Find where the given text appears and provide that cell's center as [X, Y] coordinate. 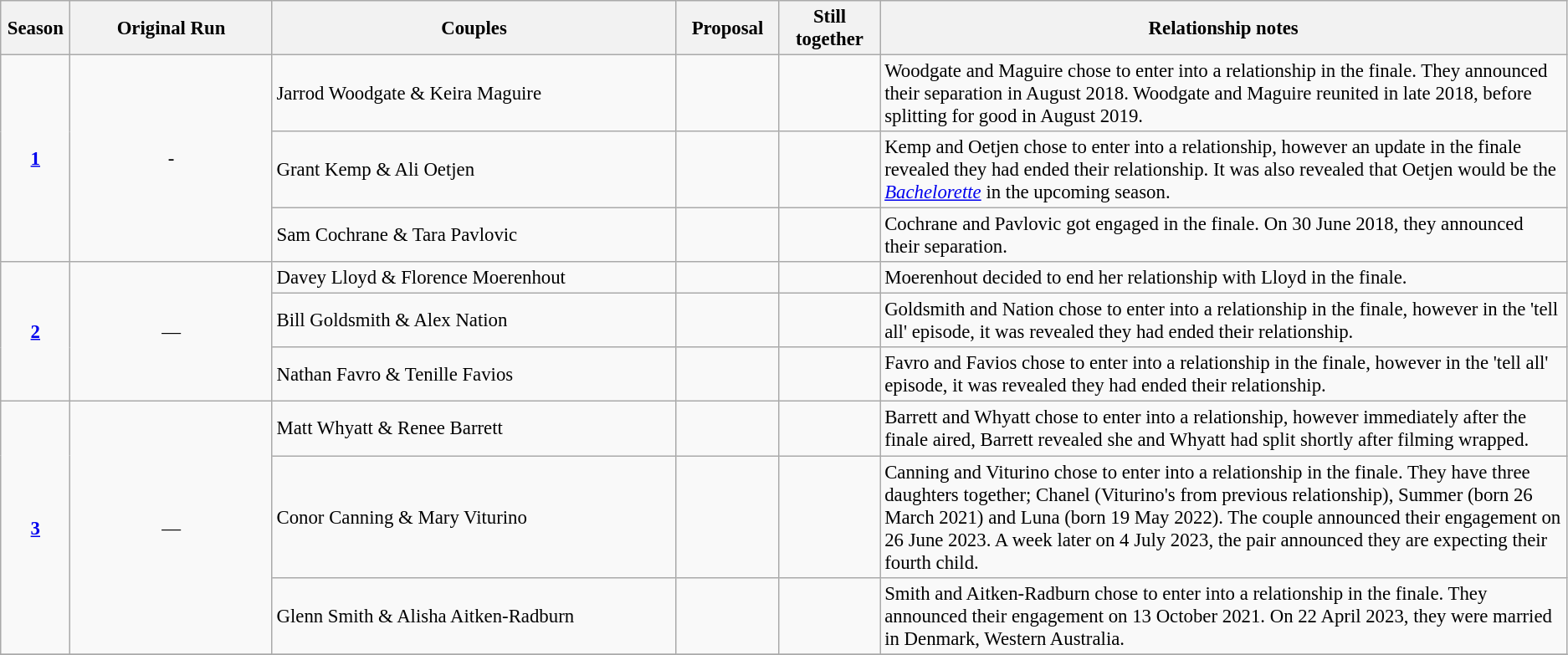
- [171, 159]
2 [35, 331]
Proposal [728, 28]
Sam Cochrane & Tara Pavlovic [474, 236]
Davey Lloyd & Florence Moerenhout [474, 278]
Season [35, 28]
Grant Kemp & Ali Oetjen [474, 170]
Conor Canning & Mary Viturino [474, 517]
Cochrane and Pavlovic got engaged in the finale. On 30 June 2018, they announced their separation. [1223, 236]
Original Run [171, 28]
Jarrod Woodgate & Keira Maguire [474, 94]
Matt Whyatt & Renee Barrett [474, 428]
Still together [830, 28]
Bill Goldsmith & Alex Nation [474, 321]
Couples [474, 28]
Relationship notes [1223, 28]
Glenn Smith & Alisha Aitken-Radburn [474, 616]
1 [35, 159]
3 [35, 528]
Moerenhout decided to end her relationship with Lloyd in the finale. [1223, 278]
Nathan Favro & Tenille Favios [474, 375]
